Extract the (X, Y) coordinate from the center of the cell holding the provided text.  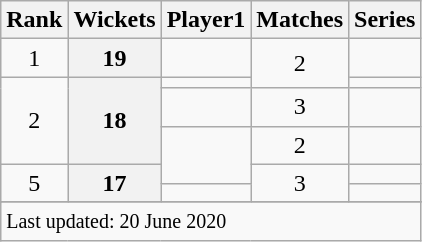
5 (34, 183)
Wickets (114, 20)
Series (385, 20)
Player1 (206, 20)
18 (114, 120)
Matches (300, 20)
17 (114, 183)
Rank (34, 20)
Last updated: 20 June 2020 (211, 221)
19 (114, 58)
1 (34, 58)
